Capture the cell that displays the provided text and extract its (x, y) central coordinate. 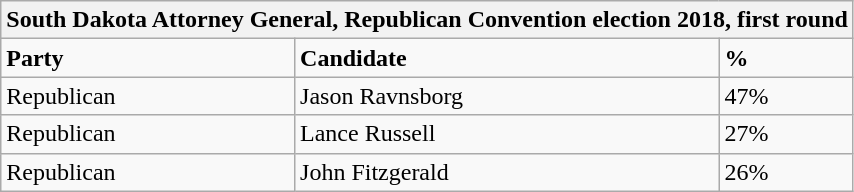
South Dakota Attorney General, Republican Convention election 2018, first round (428, 20)
% (786, 58)
Lance Russell (508, 134)
27% (786, 134)
Candidate (508, 58)
47% (786, 96)
26% (786, 172)
Party (148, 58)
Jason Ravnsborg (508, 96)
John Fitzgerald (508, 172)
